Locate the cell with the specified text and output its [X, Y] center coordinate. 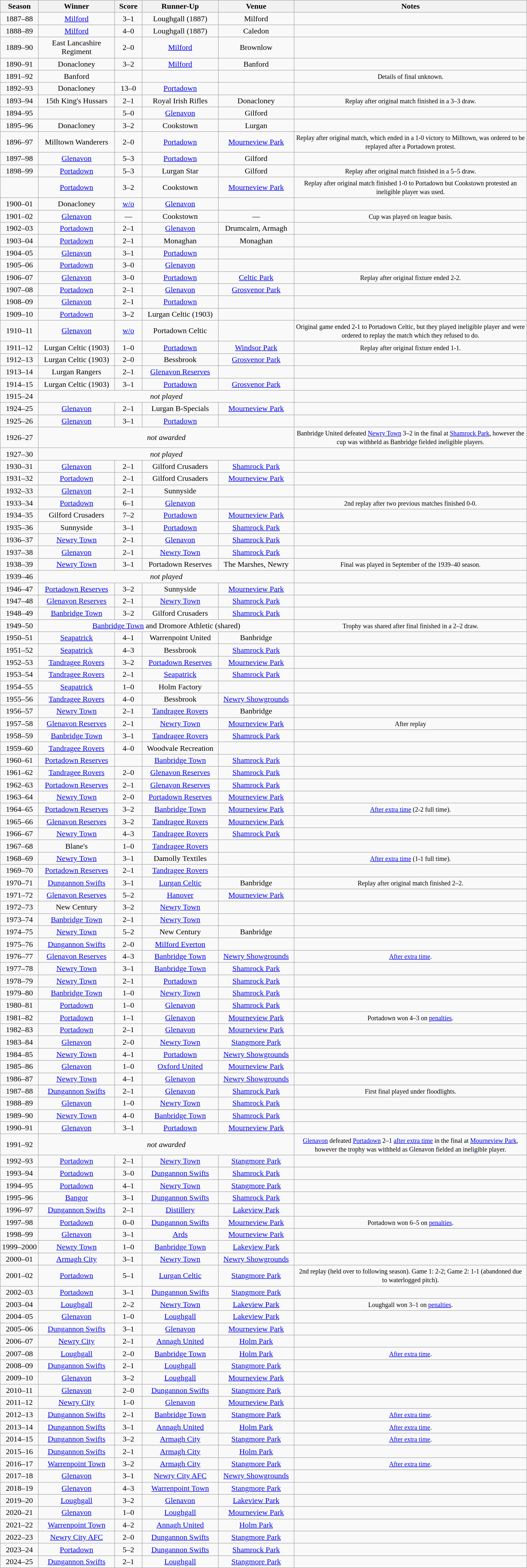
After replay [411, 723]
1924–25 [19, 409]
1974–75 [19, 932]
2019–20 [19, 1500]
5–1 [128, 1276]
2023–24 [19, 1549]
2011–12 [19, 1403]
Bangor [77, 1198]
1965–66 [19, 822]
2012–13 [19, 1415]
1930–31 [19, 466]
1891–92 [19, 76]
1938–39 [19, 564]
1959–60 [19, 748]
1939–46 [19, 576]
1906–07 [19, 277]
Winner [77, 6]
2010–11 [19, 1390]
1892–93 [19, 89]
1908–09 [19, 302]
1–1 [128, 1018]
1915–24 [19, 397]
2016–17 [19, 1464]
Lurgan Rangers [77, 372]
Woodvale Recreation [180, 748]
Portadown Celtic [180, 331]
Details of final unknown. [411, 76]
1982–83 [19, 1030]
1893–94 [19, 101]
Lurgan B-Specials [180, 409]
1988–89 [19, 1103]
1898–99 [19, 171]
Caledon [256, 31]
1996–97 [19, 1210]
1896–97 [19, 142]
1914–15 [19, 384]
2004–05 [19, 1317]
1956–57 [19, 711]
2nd replay after two previous matches finished 0-0. [411, 503]
1980–81 [19, 1005]
Oxford United [180, 1067]
Cup was played on league basis. [411, 216]
2020–21 [19, 1513]
Portadown won 4–3 on penalties. [411, 1018]
Replay after original fixture ended 1-1. [411, 347]
Replay after original match finished in a 3–3 draw. [411, 101]
Replay after original match finished in a 5–5 draw. [411, 171]
1969–70 [19, 871]
1978–79 [19, 981]
1911–12 [19, 347]
Loughgall won 3–1 on penalties. [411, 1304]
7–2 [128, 515]
2015–16 [19, 1451]
1990–91 [19, 1128]
Drumcairn, Armagh [256, 229]
1949–50 [19, 626]
1989–90 [19, 1115]
1999–2000 [19, 1247]
East Lancashire Regiment [77, 48]
1926–27 [19, 438]
2013–14 [19, 1427]
1936–37 [19, 540]
1912–13 [19, 359]
1985–86 [19, 1067]
Milford Everton [180, 944]
1967–68 [19, 846]
1994–95 [19, 1185]
1895–96 [19, 125]
1904–05 [19, 253]
1993–94 [19, 1173]
1931–32 [19, 479]
1925–26 [19, 421]
1963–64 [19, 797]
1937–38 [19, 552]
1958–59 [19, 736]
1932–33 [19, 491]
1903–04 [19, 241]
Royal Irish Rifles [180, 101]
1909–10 [19, 314]
4–2 [128, 1525]
Runner-Up [180, 6]
2002–03 [19, 1292]
Distillery [180, 1210]
1971–72 [19, 895]
Hanover [180, 895]
0–0 [128, 1222]
Score [128, 6]
1889–90 [19, 48]
Lurgan [256, 125]
1907–08 [19, 290]
1952–53 [19, 662]
2001–02 [19, 1276]
1901–02 [19, 216]
1957–58 [19, 723]
Replay after original fixture ended 2-2. [411, 277]
1992–93 [19, 1161]
1998–99 [19, 1235]
1954–55 [19, 687]
6–1 [128, 503]
1888–89 [19, 31]
1970–71 [19, 883]
1948–49 [19, 613]
1927–30 [19, 454]
1902–03 [19, 229]
1960–61 [19, 760]
Brownlow [256, 48]
1962–63 [19, 785]
1984–85 [19, 1054]
1951–52 [19, 650]
2000–01 [19, 1259]
1897–98 [19, 158]
Venue [256, 6]
1983–84 [19, 1042]
1981–82 [19, 1018]
2021–22 [19, 1525]
1979–80 [19, 993]
13–0 [128, 89]
Windsor Park [256, 347]
2024–25 [19, 1562]
1975–76 [19, 944]
1966–67 [19, 834]
Lurgan Star [180, 171]
1935–36 [19, 527]
1933–34 [19, 503]
Damolly Textiles [180, 858]
After extra time (2-2 full time). [411, 809]
1905–06 [19, 265]
Final was played in September of the 1939–40 season. [411, 564]
After extra time (1-1 full time). [411, 858]
1977–78 [19, 968]
Original game ended 2-1 to Portadown Celtic, but they played ineligible player and were ordered to replay the match which they refused to do. [411, 331]
Ards [180, 1235]
1972–73 [19, 907]
1900–01 [19, 204]
Milltown Wanderers [77, 142]
1973–74 [19, 919]
1953–54 [19, 675]
1894–95 [19, 113]
Banbridge United defeated Newry Town 3–2 in the final at Shamrock Park, however the cup was withheld as Banbridge fielded ineligible players. [411, 438]
2017–18 [19, 1476]
2nd replay (held over to following season). Game 1: 2-2; Game 2: 1-1 (abandoned due to waterlogged pitch). [411, 1276]
5–0 [128, 113]
Replay after original match finished 2–2. [411, 883]
1976–77 [19, 956]
1987–88 [19, 1091]
2007–08 [19, 1353]
1913–14 [19, 372]
2018–19 [19, 1488]
1910–11 [19, 331]
Banbridge Town and Dromore Athletic (shared) [166, 626]
Portadown won 6–5 on penalties. [411, 1222]
1950–51 [19, 638]
Season [19, 6]
1991–92 [19, 1144]
Holm Factory [180, 687]
Replay after original match, which ended in a 1-0 victory to Milltown, was ordered to be replayed after a Portadown protest. [411, 142]
1890–91 [19, 64]
2006–07 [19, 1341]
1997–98 [19, 1222]
1964–65 [19, 809]
Trophy was shared after final finished in a 2–2 draw. [411, 626]
2005–06 [19, 1329]
2014–15 [19, 1439]
1887–88 [19, 19]
Replay after original match finished 1-0 to Portadown but Cookstown protested an ineligible player was used. [411, 187]
1961–62 [19, 772]
2022–23 [19, 1537]
Warrenpoint United [180, 638]
1986–87 [19, 1079]
2003–04 [19, 1304]
Blane's [77, 846]
1968–69 [19, 858]
The Marshes, Newry [256, 564]
1955–56 [19, 699]
Celtic Park [256, 277]
1934–35 [19, 515]
15th King's Hussars [77, 101]
1946–47 [19, 589]
1947–48 [19, 601]
2009–10 [19, 1378]
2008–09 [19, 1366]
2–2 [128, 1304]
1995–96 [19, 1198]
First final played under floodlights. [411, 1091]
Notes [411, 6]
